Pinpoint the cell where the given text exists, returning its (x, y) midpoint coordinate. 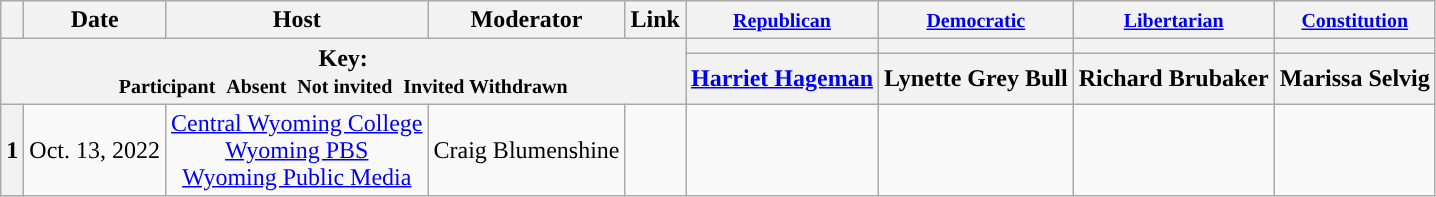
Marissa Selvig (1354, 78)
Key: Participant Absent Not invited Invited Withdrawn (344, 72)
Constitution (1354, 20)
Lynette Grey Bull (976, 78)
Harriet Hageman (782, 78)
Republican (782, 20)
Oct. 13, 2022 (95, 150)
1 (12, 150)
Central Wyoming CollegeWyoming PBSWyoming Public Media (297, 150)
Host (297, 20)
Moderator (526, 20)
Date (95, 20)
Craig Blumenshine (526, 150)
Libertarian (1174, 20)
Richard Brubaker (1174, 78)
Democratic (976, 20)
Link (655, 20)
